Output the [X, Y] coordinate of the center of the cell containing the given text.  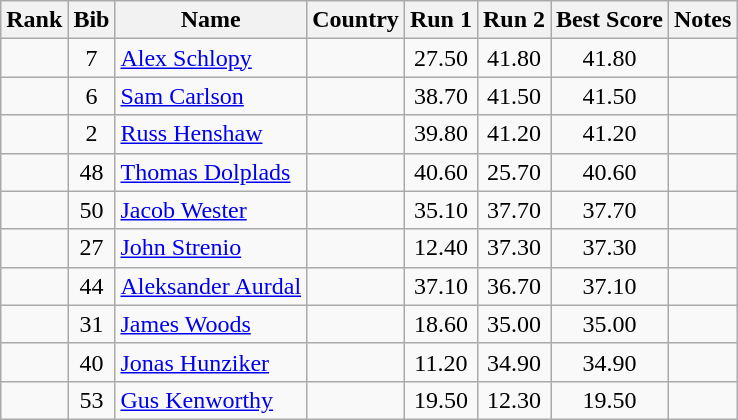
Notes [702, 20]
50 [92, 210]
Jacob Wester [211, 210]
Thomas Dolplads [211, 172]
39.80 [440, 134]
7 [92, 58]
44 [92, 286]
Bib [92, 20]
11.20 [440, 362]
53 [92, 400]
Jonas Hunziker [211, 362]
18.60 [440, 324]
Best Score [610, 20]
38.70 [440, 96]
31 [92, 324]
25.70 [514, 172]
James Woods [211, 324]
6 [92, 96]
Alex Schlopy [211, 58]
2 [92, 134]
35.10 [440, 210]
Sam Carlson [211, 96]
27 [92, 248]
27.50 [440, 58]
36.70 [514, 286]
Name [211, 20]
Aleksander Aurdal [211, 286]
Gus Kenworthy [211, 400]
40 [92, 362]
Country [356, 20]
48 [92, 172]
John Strenio [211, 248]
Rank [34, 20]
Run 1 [440, 20]
Run 2 [514, 20]
12.40 [440, 248]
Russ Henshaw [211, 134]
12.30 [514, 400]
